Find where the given text appears and provide that cell's center as [X, Y] coordinate. 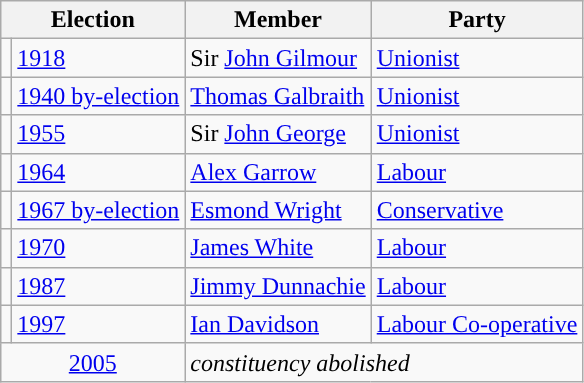
Alex Garrow [278, 172]
1997 [98, 324]
Sir John George [278, 134]
Labour Co-operative [477, 324]
constituency abolished [384, 362]
Sir John Gilmour [278, 58]
Esmond Wright [278, 210]
1964 [98, 172]
1967 by-election [98, 210]
Member [278, 20]
James White [278, 248]
Party [477, 20]
1955 [98, 134]
Jimmy Dunnachie [278, 286]
Ian Davidson [278, 324]
Election [93, 20]
1987 [98, 286]
1970 [98, 248]
1940 by-election [98, 96]
Conservative [477, 210]
1918 [98, 58]
Thomas Galbraith [278, 96]
2005 [93, 362]
